Find where the given text appears and provide that cell's center as [X, Y] coordinate. 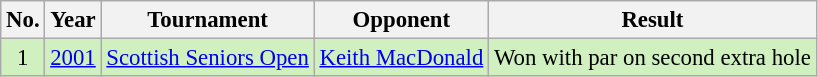
No. [23, 20]
2001 [73, 58]
Scottish Seniors Open [208, 58]
Opponent [401, 20]
1 [23, 58]
Keith MacDonald [401, 58]
Year [73, 20]
Won with par on second extra hole [653, 58]
Result [653, 20]
Tournament [208, 20]
